Scan for the cell matching the given text and deliver its [X, Y] coordinate at center. 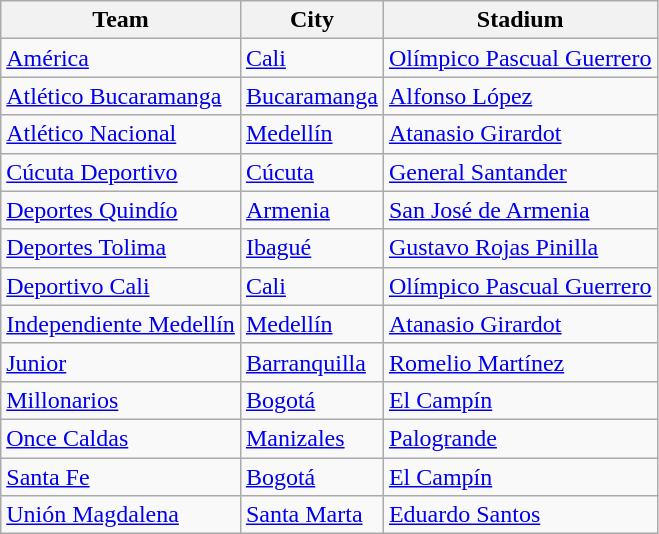
Atlético Nacional [121, 134]
Romelio Martínez [520, 362]
Alfonso López [520, 96]
Eduardo Santos [520, 515]
Barranquilla [312, 362]
Millonarios [121, 400]
Junior [121, 362]
City [312, 20]
Independiente Medellín [121, 324]
Santa Marta [312, 515]
Deportivo Cali [121, 286]
Bucaramanga [312, 96]
Gustavo Rojas Pinilla [520, 248]
Santa Fe [121, 477]
Team [121, 20]
Cúcuta Deportivo [121, 172]
Manizales [312, 438]
Palogrande [520, 438]
Ibagué [312, 248]
Stadium [520, 20]
General Santander [520, 172]
Deportes Quindío [121, 210]
Atlético Bucaramanga [121, 96]
Unión Magdalena [121, 515]
América [121, 58]
Once Caldas [121, 438]
Armenia [312, 210]
Deportes Tolima [121, 248]
Cúcuta [312, 172]
San José de Armenia [520, 210]
